Search for the cell housing the specified text and yield its (x, y) center coordinate. 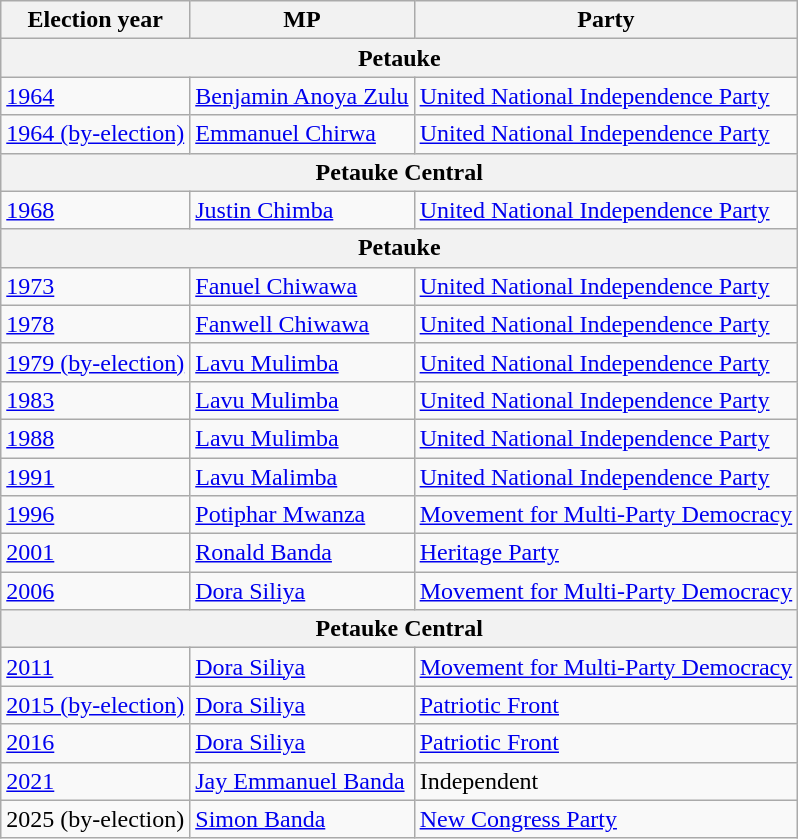
Justin Chimba (302, 210)
Lavu Malimba (302, 477)
2011 (96, 667)
1973 (96, 286)
Fanwell Chiwawa (302, 324)
New Congress Party (606, 819)
1964 (by-election) (96, 134)
Election year (96, 20)
2001 (96, 553)
2006 (96, 591)
Benjamin Anoya Zulu (302, 96)
Independent (606, 781)
1988 (96, 438)
1991 (96, 477)
Heritage Party (606, 553)
Potiphar Mwanza (302, 515)
1978 (96, 324)
2021 (96, 781)
MP (302, 20)
1996 (96, 515)
Jay Emmanuel Banda (302, 781)
Emmanuel Chirwa (302, 134)
1983 (96, 400)
Ronald Banda (302, 553)
Simon Banda (302, 819)
1964 (96, 96)
Party (606, 20)
2016 (96, 743)
1968 (96, 210)
Fanuel Chiwawa (302, 286)
2015 (by-election) (96, 705)
1979 (by-election) (96, 362)
2025 (by-election) (96, 819)
